Return the [X, Y] coordinate for the center point of the cell that contains the specified text.  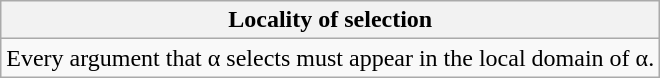
Locality of selection [330, 20]
Every argument that α selects must appear in the local domain of α. [330, 58]
